Provide the (x, y) coordinate of the cell's center where the given text is located.  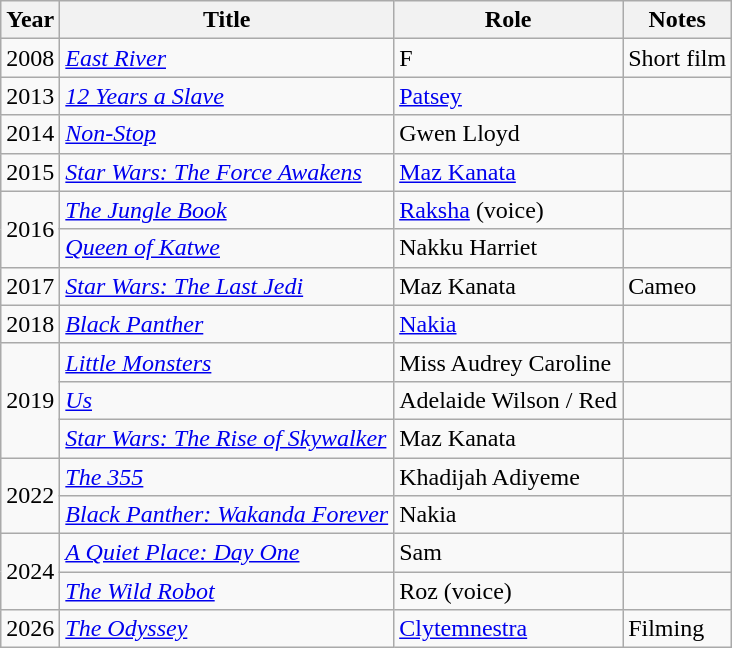
Star Wars: The Last Jedi (227, 286)
2016 (30, 229)
2008 (30, 58)
Role (508, 20)
12 Years a Slave (227, 96)
Adelaide Wilson / Red (508, 400)
The Jungle Book (227, 210)
Us (227, 400)
Patsey (508, 96)
The 355 (227, 477)
2017 (30, 286)
Filming (678, 629)
2024 (30, 572)
Gwen Lloyd (508, 134)
2018 (30, 324)
Year (30, 20)
Nakku Harriet (508, 248)
2019 (30, 400)
Black Panther: Wakanda Forever (227, 515)
Title (227, 20)
2014 (30, 134)
2026 (30, 629)
Miss Audrey Caroline (508, 362)
2022 (30, 496)
Raksha (voice) (508, 210)
Non-Stop (227, 134)
The Odyssey (227, 629)
Star Wars: The Force Awakens (227, 172)
Little Monsters (227, 362)
East River (227, 58)
2015 (30, 172)
Clytemnestra (508, 629)
F (508, 58)
Short film (678, 58)
2013 (30, 96)
Khadijah Adiyeme (508, 477)
Roz (voice) (508, 591)
Black Panther (227, 324)
Sam (508, 553)
Queen of Katwe (227, 248)
A Quiet Place: Day One (227, 553)
The Wild Robot (227, 591)
Notes (678, 20)
Star Wars: The Rise of Skywalker (227, 438)
Cameo (678, 286)
